Output the (X, Y) coordinate of the center of the cell containing the given text.  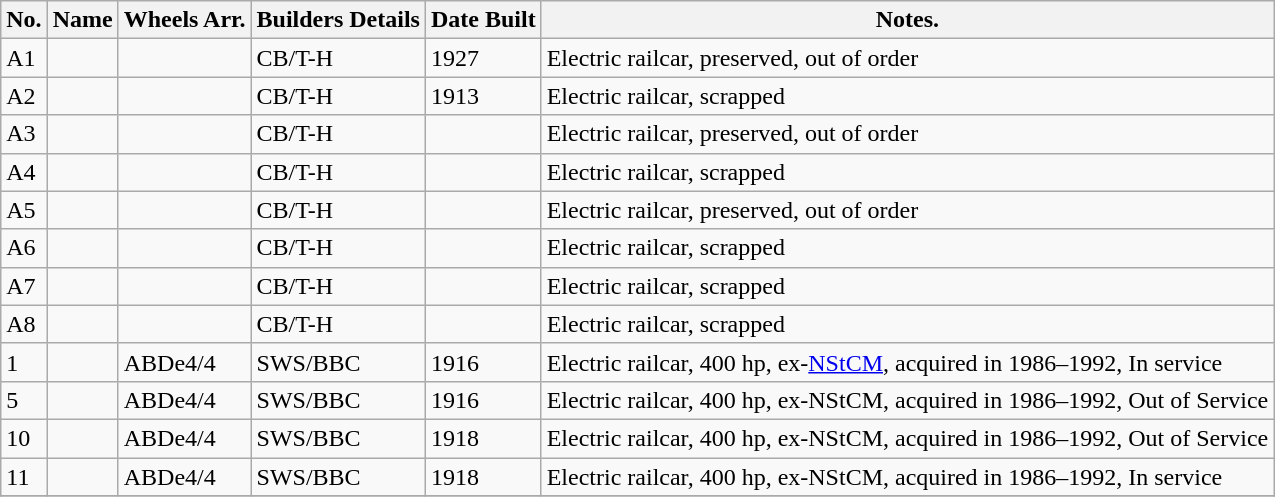
Builders Details (338, 20)
Name (82, 20)
Date Built (483, 20)
1927 (483, 58)
5 (24, 400)
A7 (24, 286)
A1 (24, 58)
A8 (24, 324)
A3 (24, 134)
Notes. (908, 20)
A5 (24, 210)
A2 (24, 96)
Wheels Arr. (184, 20)
1913 (483, 96)
A6 (24, 248)
No. (24, 20)
11 (24, 477)
A4 (24, 172)
10 (24, 438)
1 (24, 362)
